Capture the cell that displays the provided text and extract its [X, Y] central coordinate. 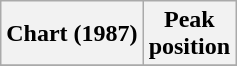
Peakposition [189, 34]
Chart (1987) [72, 34]
